From the cell containing the given text, extract its center point as [X, Y] coordinate. 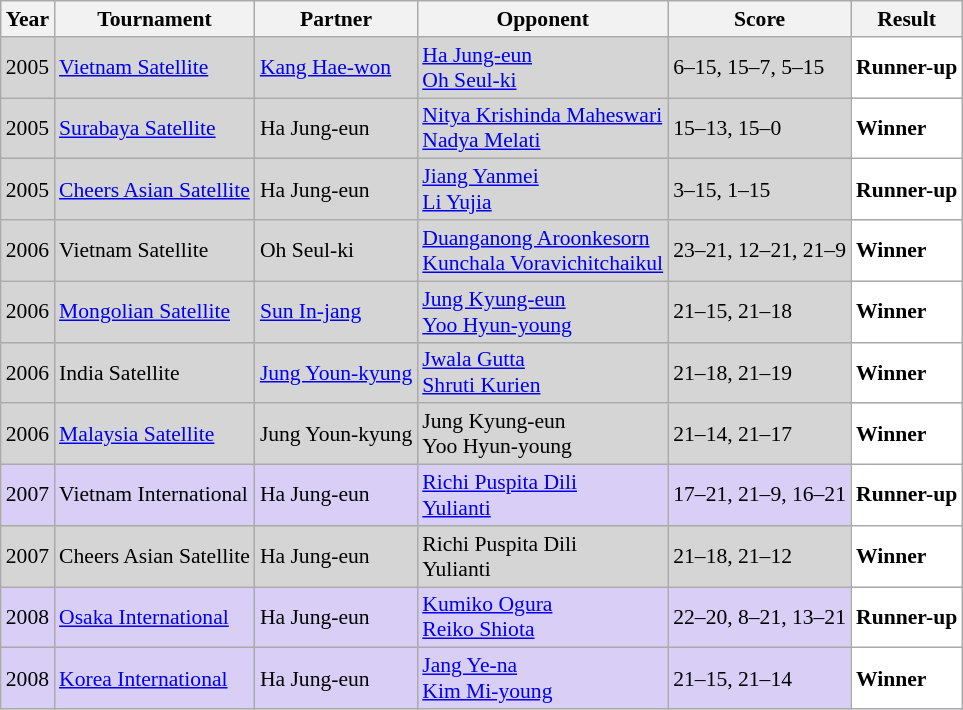
Year [28, 19]
India Satellite [154, 372]
15–13, 15–0 [760, 128]
17–21, 21–9, 16–21 [760, 496]
Ha Jung-eun Oh Seul-ki [542, 68]
22–20, 8–21, 13–21 [760, 618]
Osaka International [154, 618]
Korea International [154, 678]
Nitya Krishinda Maheswari Nadya Melati [542, 128]
Surabaya Satellite [154, 128]
21–15, 21–18 [760, 312]
Opponent [542, 19]
6–15, 15–7, 5–15 [760, 68]
21–18, 21–12 [760, 556]
Jiang Yanmei Li Yujia [542, 190]
Jang Ye-na Kim Mi-young [542, 678]
Malaysia Satellite [154, 434]
Tournament [154, 19]
Sun In-jang [336, 312]
Jwala Gutta Shruti Kurien [542, 372]
3–15, 1–15 [760, 190]
Kumiko Ogura Reiko Shiota [542, 618]
Vietnam International [154, 496]
Partner [336, 19]
23–21, 12–21, 21–9 [760, 250]
Oh Seul-ki [336, 250]
Kang Hae-won [336, 68]
21–15, 21–14 [760, 678]
Score [760, 19]
Result [906, 19]
Mongolian Satellite [154, 312]
21–18, 21–19 [760, 372]
21–14, 21–17 [760, 434]
Duanganong Aroonkesorn Kunchala Voravichitchaikul [542, 250]
